Search for the cell housing the specified text and yield its (x, y) center coordinate. 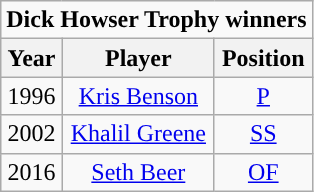
Player (138, 58)
P (263, 96)
1996 (32, 96)
Position (263, 58)
Khalil Greene (138, 134)
2002 (32, 134)
Year (32, 58)
SS (263, 134)
Seth Beer (138, 172)
Dick Howser Trophy winners (156, 20)
2016 (32, 172)
Kris Benson (138, 96)
OF (263, 172)
